Return the (X, Y) coordinate for the center point of the cell that contains the specified text.  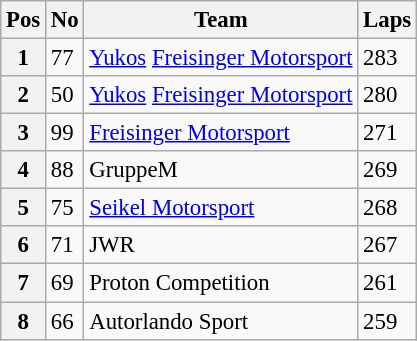
269 (388, 170)
No (65, 20)
8 (24, 321)
Freisinger Motorsport (221, 133)
2 (24, 95)
Proton Competition (221, 283)
75 (65, 208)
1 (24, 58)
99 (65, 133)
GruppeM (221, 170)
69 (65, 283)
Seikel Motorsport (221, 208)
283 (388, 58)
4 (24, 170)
280 (388, 95)
66 (65, 321)
5 (24, 208)
71 (65, 245)
271 (388, 133)
7 (24, 283)
267 (388, 245)
50 (65, 95)
3 (24, 133)
Autorlando Sport (221, 321)
Team (221, 20)
6 (24, 245)
261 (388, 283)
268 (388, 208)
77 (65, 58)
259 (388, 321)
Pos (24, 20)
88 (65, 170)
Laps (388, 20)
JWR (221, 245)
